Provide the [x, y] coordinate of the cell's center where the given text is located.  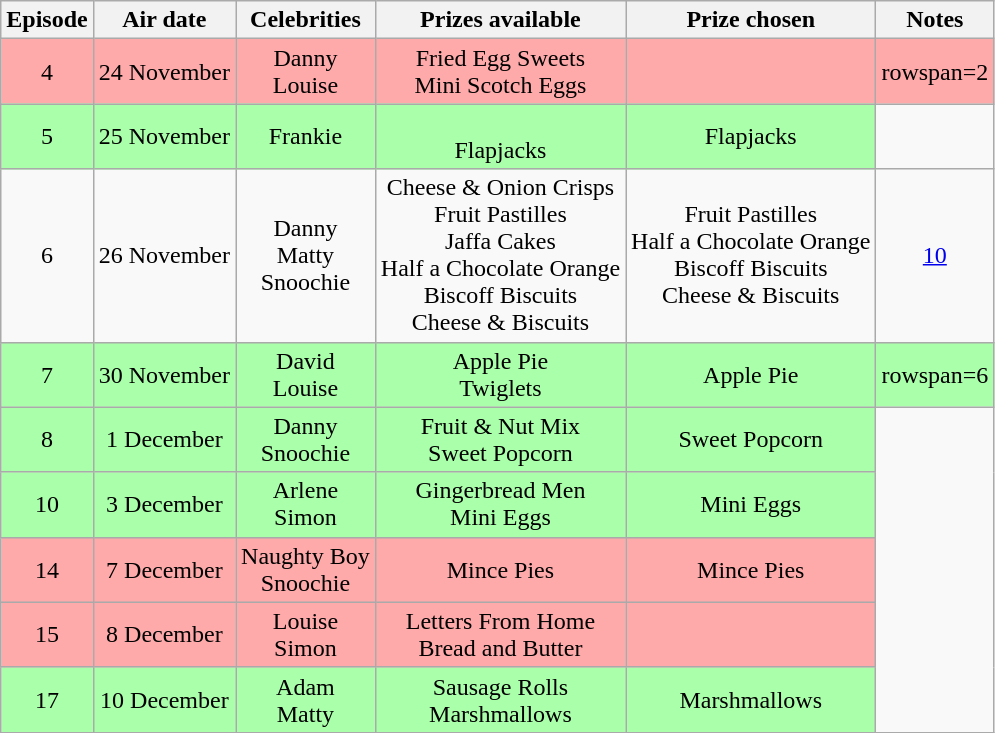
DavidLouise [306, 374]
LouiseSimon [306, 634]
4 [47, 72]
Prize chosen [751, 20]
Gingerbread MenMini Eggs [500, 504]
1 December [164, 440]
rowspan=2 [935, 72]
DannySnoochie [306, 440]
Letters From HomeBread and Butter [500, 634]
14 [47, 570]
Sausage RollsMarshmallows [500, 700]
DannyMattySnoochie [306, 256]
Notes [935, 20]
Apple Pie [751, 374]
24 November [164, 72]
AdamMatty [306, 700]
DannyLouise [306, 72]
7 December [164, 570]
Cheese & Onion CrispsFruit PastillesJaffa CakesHalf a Chocolate OrangeBiscoff BiscuitsCheese & Biscuits [500, 256]
25 November [164, 136]
Marshmallows [751, 700]
30 November [164, 374]
6 [47, 256]
Mini Eggs [751, 504]
Naughty BoySnoochie [306, 570]
Sweet Popcorn [751, 440]
10 December [164, 700]
Frankie [306, 136]
8 [47, 440]
7 [47, 374]
26 November [164, 256]
17 [47, 700]
5 [47, 136]
Fried Egg SweetsMini Scotch Eggs [500, 72]
Prizes available [500, 20]
Fruit PastillesHalf a Chocolate OrangeBiscoff BiscuitsCheese & Biscuits [751, 256]
Fruit & Nut MixSweet Popcorn [500, 440]
15 [47, 634]
3 December [164, 504]
Episode [47, 20]
Air date [164, 20]
ArleneSimon [306, 504]
Celebrities [306, 20]
rowspan=6 [935, 374]
8 December [164, 634]
Apple PieTwiglets [500, 374]
